Find where the given text appears and provide that cell's center as (x, y) coordinate. 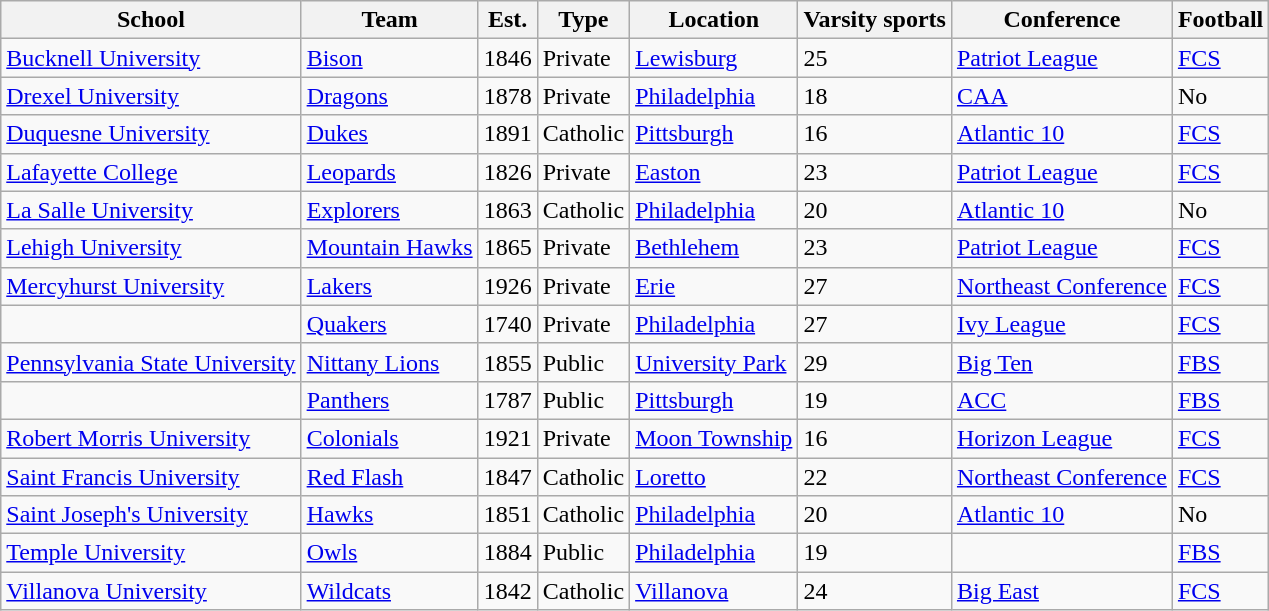
Temple University (151, 553)
1787 (508, 400)
Varsity sports (875, 20)
Erie (714, 286)
School (151, 20)
Red Flash (390, 477)
Leopards (390, 172)
Dragons (390, 96)
Lakers (390, 286)
Team (390, 20)
CAA (1062, 96)
Lafayette College (151, 172)
1926 (508, 286)
Duquesne University (151, 134)
Big Ten (1062, 362)
Explorers (390, 210)
1865 (508, 248)
Bison (390, 58)
24 (875, 591)
22 (875, 477)
Est. (508, 20)
University Park (714, 362)
Lehigh University (151, 248)
Lewisburg (714, 58)
Conference (1062, 20)
Owls (390, 553)
1884 (508, 553)
Nittany Lions (390, 362)
Moon Township (714, 438)
Wildcats (390, 591)
Colonials (390, 438)
La Salle University (151, 210)
Type (583, 20)
Easton (714, 172)
1878 (508, 96)
1851 (508, 515)
Robert Morris University (151, 438)
1847 (508, 477)
Bucknell University (151, 58)
Drexel University (151, 96)
1855 (508, 362)
25 (875, 58)
Ivy League (1062, 324)
ACC (1062, 400)
1740 (508, 324)
Mercyhurst University (151, 286)
Pennsylvania State University (151, 362)
Football (1220, 20)
Saint Joseph's University (151, 515)
29 (875, 362)
Dukes (390, 134)
1826 (508, 172)
1921 (508, 438)
1842 (508, 591)
Loretto (714, 477)
Quakers (390, 324)
Villanova (714, 591)
Mountain Hawks (390, 248)
Bethlehem (714, 248)
Hawks (390, 515)
Saint Francis University (151, 477)
Location (714, 20)
1863 (508, 210)
Big East (1062, 591)
Horizon League (1062, 438)
18 (875, 96)
1891 (508, 134)
1846 (508, 58)
Panthers (390, 400)
Villanova University (151, 591)
